Locate the cell with the specified text and output its (X, Y) center coordinate. 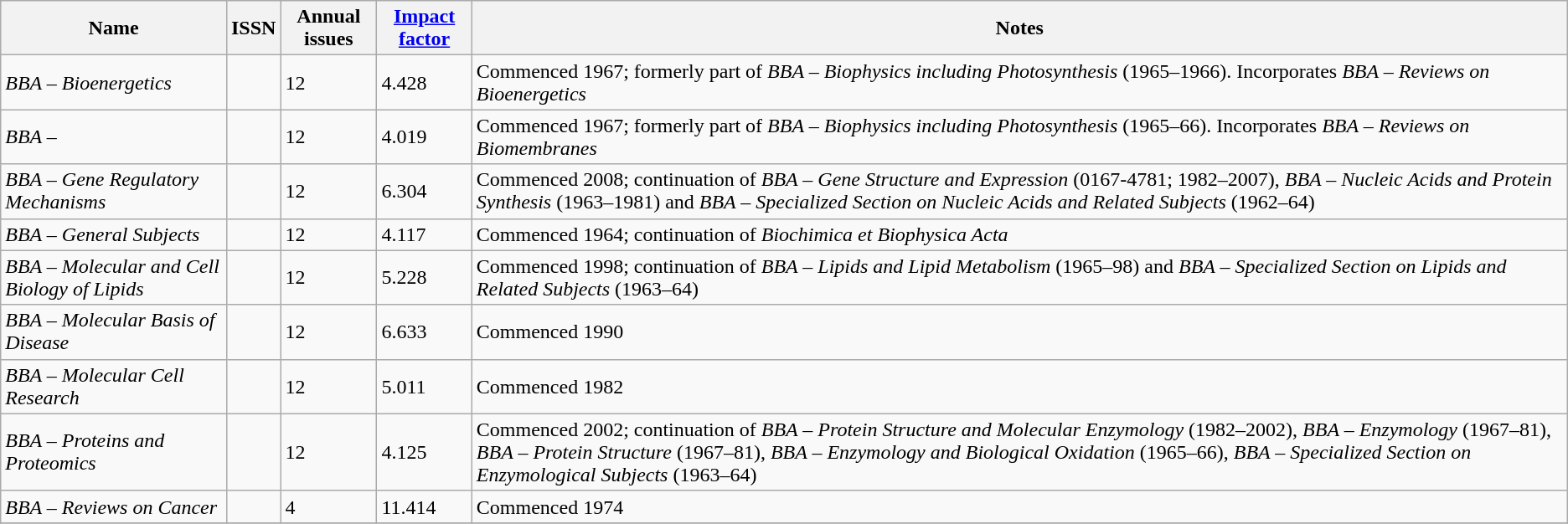
Commenced 1974 (1019, 506)
4.019 (424, 137)
Commenced 1982 (1019, 387)
11.414 (424, 506)
Annual issues (328, 28)
Commenced 1990 (1019, 331)
Commenced 1998; continuation of BBA – Lipids and Lipid Metabolism (1965–98) and BBA – Specialized Section on Lipids and Related Subjects (1963–64) (1019, 278)
Commenced 1967; formerly part of BBA – Biophysics including Photosynthesis (1965–66). Incorporates BBA – Reviews on Biomembranes (1019, 137)
Impact factor (424, 28)
ISSN (253, 28)
6.633 (424, 331)
5.228 (424, 278)
4 (328, 506)
BBA – Molecular and Cell Biology of Lipids (114, 278)
BBA – Gene Regulatory Mechanisms (114, 191)
6.304 (424, 191)
BBA – (114, 137)
Notes (1019, 28)
Name (114, 28)
BBA – General Subjects (114, 234)
Commenced 1964; continuation of Biochimica et Biophysica Acta (1019, 234)
4.117 (424, 234)
Commenced 1967; formerly part of BBA – Biophysics including Photosynthesis (1965–1966). Incorporates BBA – Reviews on Bioenergetics (1019, 82)
BBA – Molecular Cell Research (114, 387)
5.011 (424, 387)
BBA – Proteins and Proteomics (114, 452)
4.125 (424, 452)
4.428 (424, 82)
BBA – Reviews on Cancer (114, 506)
BBA – Bioenergetics (114, 82)
BBA – Molecular Basis of Disease (114, 331)
